Locate the cell with the specified text and output its (X, Y) center coordinate. 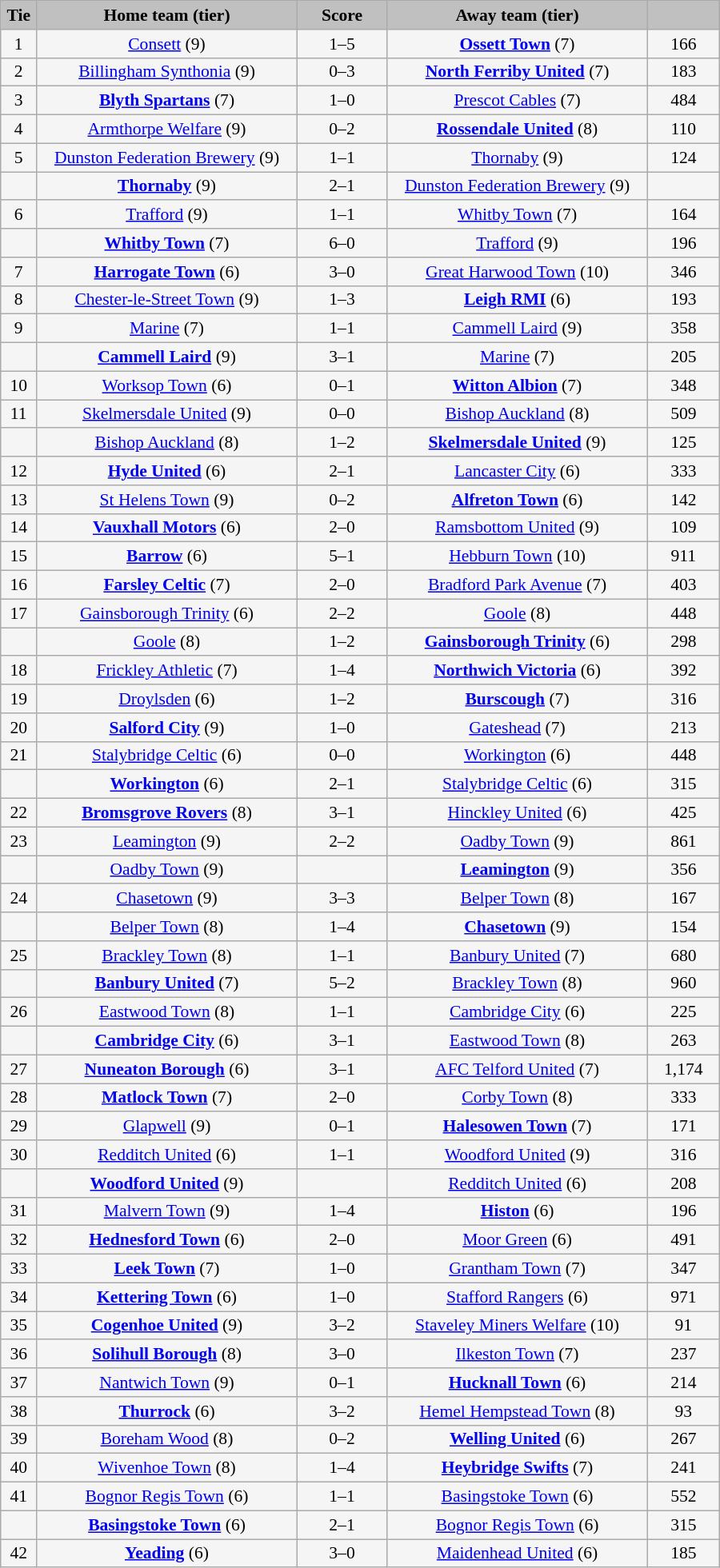
509 (683, 414)
Wivenhoe Town (8) (167, 1468)
22 (19, 813)
Prescot Cables (7) (518, 101)
213 (683, 728)
9 (19, 329)
Lancaster City (6) (518, 471)
36 (19, 1355)
Welling United (6) (518, 1439)
Ilkeston Town (7) (518, 1355)
St Helens Town (9) (167, 500)
24 (19, 899)
358 (683, 329)
680 (683, 956)
Leek Town (7) (167, 1269)
484 (683, 101)
Moor Green (6) (518, 1240)
5–1 (342, 557)
Burscough (7) (518, 699)
Maidenhead United (6) (518, 1554)
15 (19, 557)
392 (683, 671)
346 (683, 272)
Gateshead (7) (518, 728)
Chester-le-Street Town (9) (167, 300)
5–2 (342, 983)
Hinckley United (6) (518, 813)
3 (19, 101)
21 (19, 756)
Staveley Miners Welfare (10) (518, 1326)
Malvern Town (9) (167, 1211)
7 (19, 272)
Nantwich Town (9) (167, 1382)
403 (683, 585)
30 (19, 1155)
35 (19, 1326)
14 (19, 528)
167 (683, 899)
17 (19, 613)
31 (19, 1211)
19 (19, 699)
164 (683, 215)
Northwich Victoria (6) (518, 671)
109 (683, 528)
25 (19, 956)
5 (19, 158)
Great Harwood Town (10) (518, 272)
Ramsbottom United (9) (518, 528)
Blyth Spartans (7) (167, 101)
Away team (tier) (518, 15)
142 (683, 500)
Histon (6) (518, 1211)
Yeading (6) (167, 1554)
Glapwell (9) (167, 1127)
Rossendale United (8) (518, 130)
552 (683, 1497)
263 (683, 1041)
4 (19, 130)
37 (19, 1382)
0–3 (342, 72)
Score (342, 15)
Hemel Hempstead Town (8) (518, 1411)
10 (19, 385)
Witton Albion (7) (518, 385)
Frickley Athletic (7) (167, 671)
205 (683, 357)
124 (683, 158)
1 (19, 44)
6–0 (342, 243)
Home team (tier) (167, 15)
208 (683, 1183)
Salford City (9) (167, 728)
32 (19, 1240)
183 (683, 72)
6 (19, 215)
110 (683, 130)
Bromsgrove Rovers (8) (167, 813)
225 (683, 1012)
38 (19, 1411)
214 (683, 1382)
Consett (9) (167, 44)
Corby Town (8) (518, 1098)
42 (19, 1554)
1–5 (342, 44)
28 (19, 1098)
Tie (19, 15)
13 (19, 500)
Thurrock (6) (167, 1411)
18 (19, 671)
Hednesford Town (6) (167, 1240)
Heybridge Swifts (7) (518, 1468)
20 (19, 728)
34 (19, 1297)
29 (19, 1127)
AFC Telford United (7) (518, 1069)
348 (683, 385)
237 (683, 1355)
171 (683, 1127)
Solihull Borough (8) (167, 1355)
125 (683, 443)
North Ferriby United (7) (518, 72)
Stafford Rangers (6) (518, 1297)
Hebburn Town (10) (518, 557)
Halesowen Town (7) (518, 1127)
425 (683, 813)
154 (683, 927)
93 (683, 1411)
Hyde United (6) (167, 471)
960 (683, 983)
Kettering Town (6) (167, 1297)
Bradford Park Avenue (7) (518, 585)
Vauxhall Motors (6) (167, 528)
267 (683, 1439)
Grantham Town (7) (518, 1269)
2 (19, 72)
41 (19, 1497)
356 (683, 870)
3–3 (342, 899)
40 (19, 1468)
1,174 (683, 1069)
26 (19, 1012)
298 (683, 642)
27 (19, 1069)
Matlock Town (7) (167, 1098)
Farsley Celtic (7) (167, 585)
Leigh RMI (6) (518, 300)
971 (683, 1297)
347 (683, 1269)
Droylsden (6) (167, 699)
166 (683, 44)
185 (683, 1554)
Billingham Synthonia (9) (167, 72)
91 (683, 1326)
193 (683, 300)
Boreham Wood (8) (167, 1439)
Barrow (6) (167, 557)
12 (19, 471)
Worksop Town (6) (167, 385)
Alfreton Town (6) (518, 500)
39 (19, 1439)
Armthorpe Welfare (9) (167, 130)
Nuneaton Borough (6) (167, 1069)
33 (19, 1269)
Hucknall Town (6) (518, 1382)
11 (19, 414)
8 (19, 300)
491 (683, 1240)
Cogenhoe United (9) (167, 1326)
861 (683, 841)
23 (19, 841)
241 (683, 1468)
1–3 (342, 300)
Ossett Town (7) (518, 44)
Harrogate Town (6) (167, 272)
911 (683, 557)
16 (19, 585)
